Return the [X, Y] coordinate for the center point of the cell that contains the specified text.  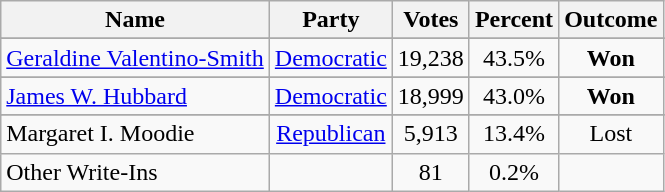
James W. Hubbard [136, 96]
19,238 [430, 58]
Votes [430, 20]
Percent [514, 20]
Name [136, 20]
Lost [611, 134]
18,999 [430, 96]
0.2% [514, 172]
Margaret I. Moodie [136, 134]
Republican [330, 134]
Geraldine Valentino-Smith [136, 58]
Outcome [611, 20]
5,913 [430, 134]
13.4% [514, 134]
43.0% [514, 96]
Other Write-Ins [136, 172]
43.5% [514, 58]
81 [430, 172]
Party [330, 20]
